Identify which cell holds the provided text, then report its (X, Y) central coordinate. 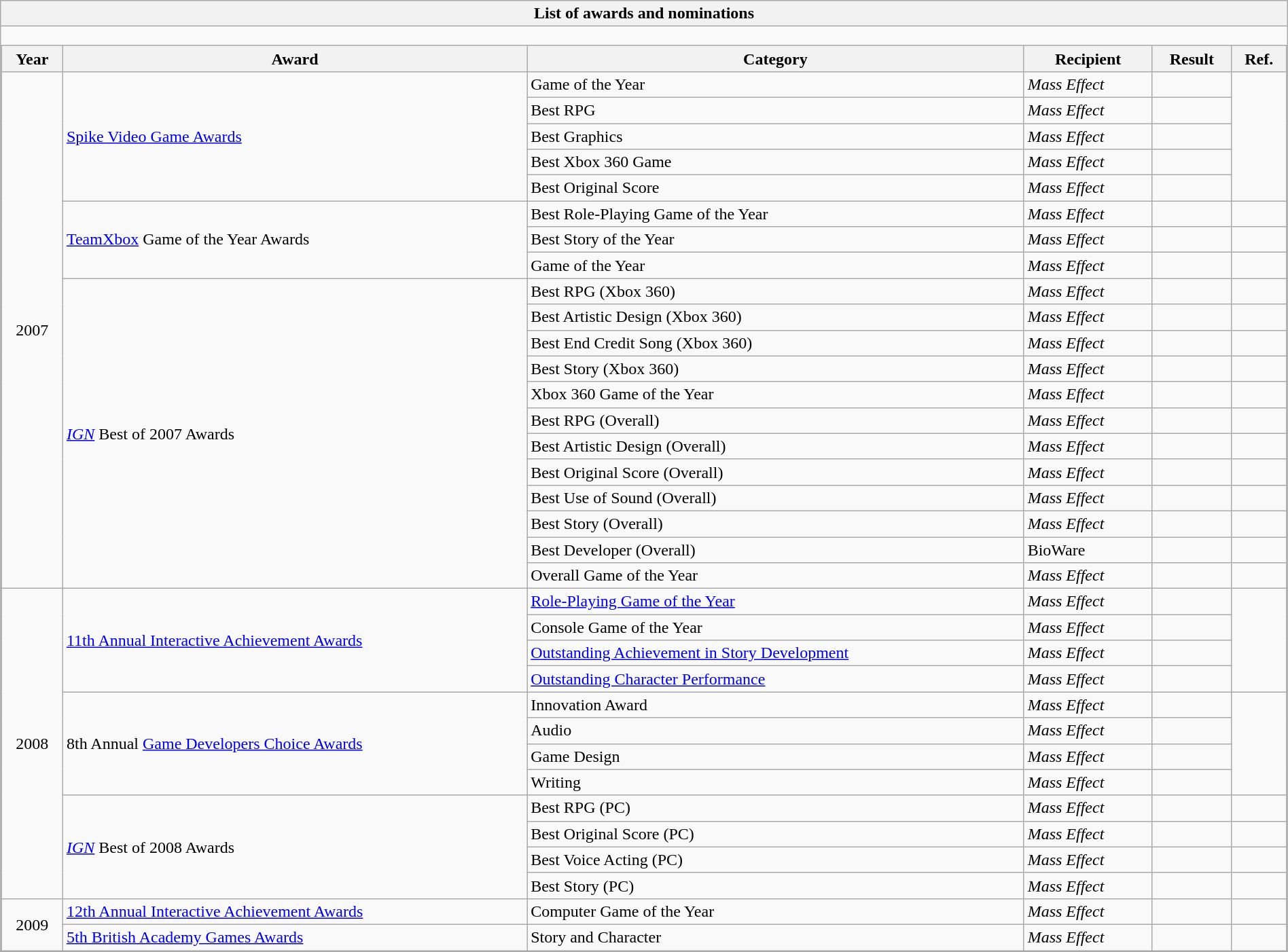
Best RPG (Overall) (776, 420)
Best RPG (776, 110)
Ref. (1259, 58)
Best Role-Playing Game of the Year (776, 214)
Best Artistic Design (Xbox 360) (776, 317)
Best Story of the Year (776, 240)
11th Annual Interactive Achievement Awards (295, 640)
Overall Game of the Year (776, 576)
Result (1192, 58)
2009 (32, 924)
Role-Playing Game of the Year (776, 602)
Audio (776, 731)
Best End Credit Song (Xbox 360) (776, 343)
IGN Best of 2007 Awards (295, 433)
TeamXbox Game of the Year Awards (295, 240)
Console Game of the Year (776, 627)
2008 (32, 744)
Best Story (Xbox 360) (776, 369)
2007 (32, 330)
Game Design (776, 756)
12th Annual Interactive Achievement Awards (295, 911)
8th Annual Game Developers Choice Awards (295, 744)
Year (32, 58)
Recipient (1088, 58)
5th British Academy Games Awards (295, 937)
Story and Character (776, 937)
IGN Best of 2008 Awards (295, 847)
Spike Video Game Awards (295, 136)
Award (295, 58)
Best RPG (Xbox 360) (776, 291)
List of awards and nominations (644, 14)
Best Artistic Design (Overall) (776, 446)
Outstanding Character Performance (776, 679)
Best Original Score (Overall) (776, 472)
Outstanding Achievement in Story Development (776, 653)
Best Original Score (776, 188)
BioWare (1088, 549)
Computer Game of the Year (776, 911)
Best Voice Acting (PC) (776, 860)
Best Story (PC) (776, 885)
Best Graphics (776, 136)
Best Original Score (PC) (776, 834)
Best Xbox 360 Game (776, 162)
Innovation Award (776, 705)
Writing (776, 782)
Best Developer (Overall) (776, 549)
Best Story (Overall) (776, 524)
Xbox 360 Game of the Year (776, 395)
Best Use of Sound (Overall) (776, 498)
Category (776, 58)
Best RPG (PC) (776, 808)
